Capture the cell that displays the provided text and extract its [x, y] central coordinate. 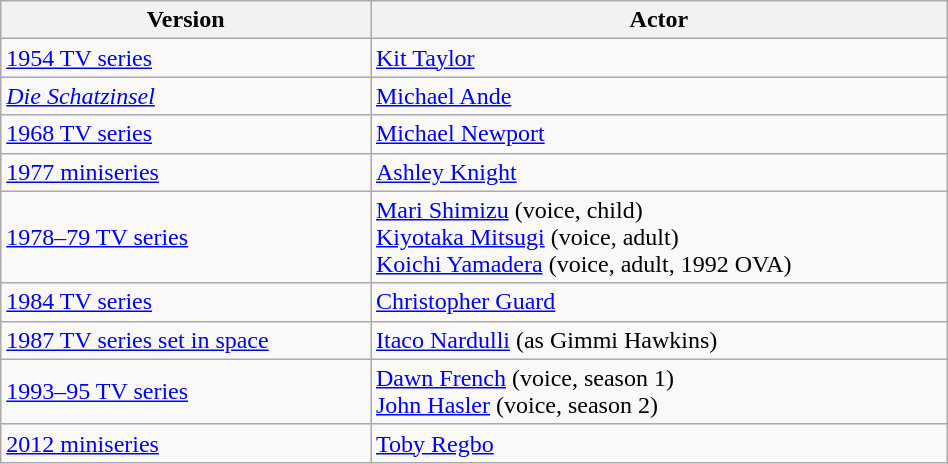
Dawn French (voice, season 1)John Hasler (voice, season 2) [658, 392]
1978–79 TV series [186, 237]
1954 TV series [186, 58]
Itaco Nardulli (as Gimmi Hawkins) [658, 340]
Version [186, 20]
Michael Ande [658, 96]
Ashley Knight [658, 172]
Michael Newport [658, 134]
Toby Regbo [658, 443]
1987 TV series set in space [186, 340]
1968 TV series [186, 134]
Christopher Guard [658, 302]
Mari Shimizu (voice, child) Kiyotaka Mitsugi (voice, adult) Koichi Yamadera (voice, adult, 1992 OVA) [658, 237]
Kit Taylor [658, 58]
2012 miniseries [186, 443]
Die Schatzinsel [186, 96]
1984 TV series [186, 302]
1993–95 TV series [186, 392]
1977 miniseries [186, 172]
Actor [658, 20]
